From the cell containing the given text, extract its center point as [x, y] coordinate. 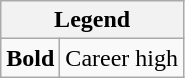
Bold [30, 58]
Legend [92, 20]
Career high [122, 58]
